Provide the (X, Y) coordinate of the cell's center where the given text is located.  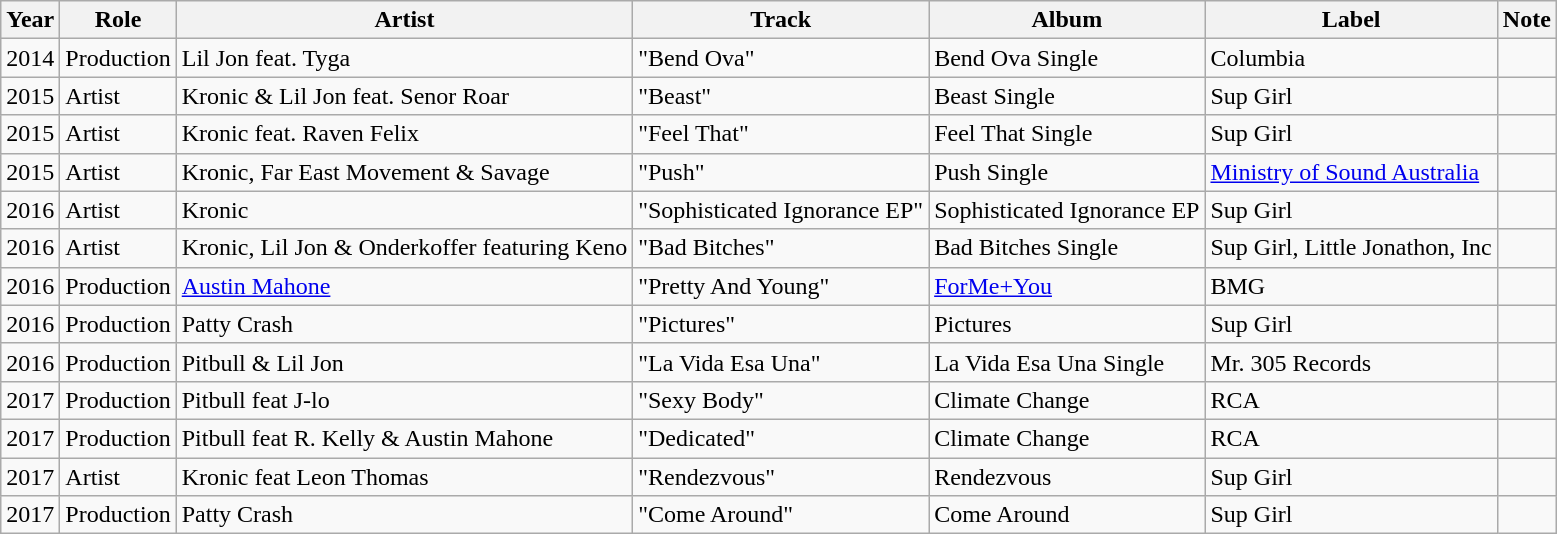
Note (1526, 20)
"La Vida Esa Una" (781, 362)
Album (1067, 20)
Track (781, 20)
"Feel That" (781, 134)
Rendezvous (1067, 477)
La Vida Esa Una Single (1067, 362)
Role (118, 20)
Pitbull feat J-lo (404, 400)
"Dedicated" (781, 438)
Kronic & Lil Jon feat. Senor Roar (404, 96)
"Come Around" (781, 515)
Come Around (1067, 515)
"Beast" (781, 96)
Feel That Single (1067, 134)
"Sophisticated Ignorance EP" (781, 210)
Label (1351, 20)
Austin Mahone (404, 286)
Kronic, Lil Jon & Onderkoffer featuring Keno (404, 248)
"Push" (781, 172)
Sup Girl, Little Jonathon, Inc (1351, 248)
Ministry of Sound Australia (1351, 172)
Pictures (1067, 324)
"Bend Ova" (781, 58)
Bad Bitches Single (1067, 248)
Sophisticated Ignorance EP (1067, 210)
Bend Ova Single (1067, 58)
BMG (1351, 286)
"Pictures" (781, 324)
"Bad Bitches" (781, 248)
Lil Jon feat. Tyga (404, 58)
Kronic, Far East Movement & Savage (404, 172)
ForMe+You (1067, 286)
Beast Single (1067, 96)
Kronic feat. Raven Felix (404, 134)
"Rendezvous" (781, 477)
2014 (30, 58)
Kronic (404, 210)
"Sexy Body" (781, 400)
Push Single (1067, 172)
Kronic feat Leon Thomas (404, 477)
Columbia (1351, 58)
Mr. 305 Records (1351, 362)
Year (30, 20)
Pitbull feat R. Kelly & Austin Mahone (404, 438)
Pitbull & Lil Jon (404, 362)
"Pretty And Young" (781, 286)
